From the cell containing the given text, extract its center point as [x, y] coordinate. 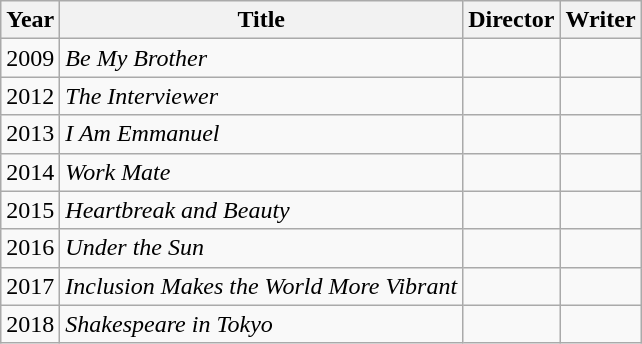
Under the Sun [262, 248]
Work Mate [262, 172]
Director [512, 20]
2009 [30, 58]
Year [30, 20]
I Am Emmanuel [262, 134]
Writer [600, 20]
2018 [30, 324]
Title [262, 20]
2014 [30, 172]
2013 [30, 134]
Shakespeare in Tokyo [262, 324]
Be My Brother [262, 58]
2017 [30, 286]
2015 [30, 210]
Inclusion Makes the World More Vibrant [262, 286]
The Interviewer [262, 96]
2016 [30, 248]
2012 [30, 96]
Heartbreak and Beauty [262, 210]
